Output the (x, y) coordinate of the center of the cell containing the given text.  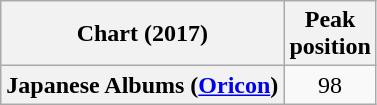
Japanese Albums (Oricon) (142, 85)
98 (330, 85)
Peakposition (330, 34)
Chart (2017) (142, 34)
